Extract the [X, Y] coordinate from the center of the cell holding the provided text.  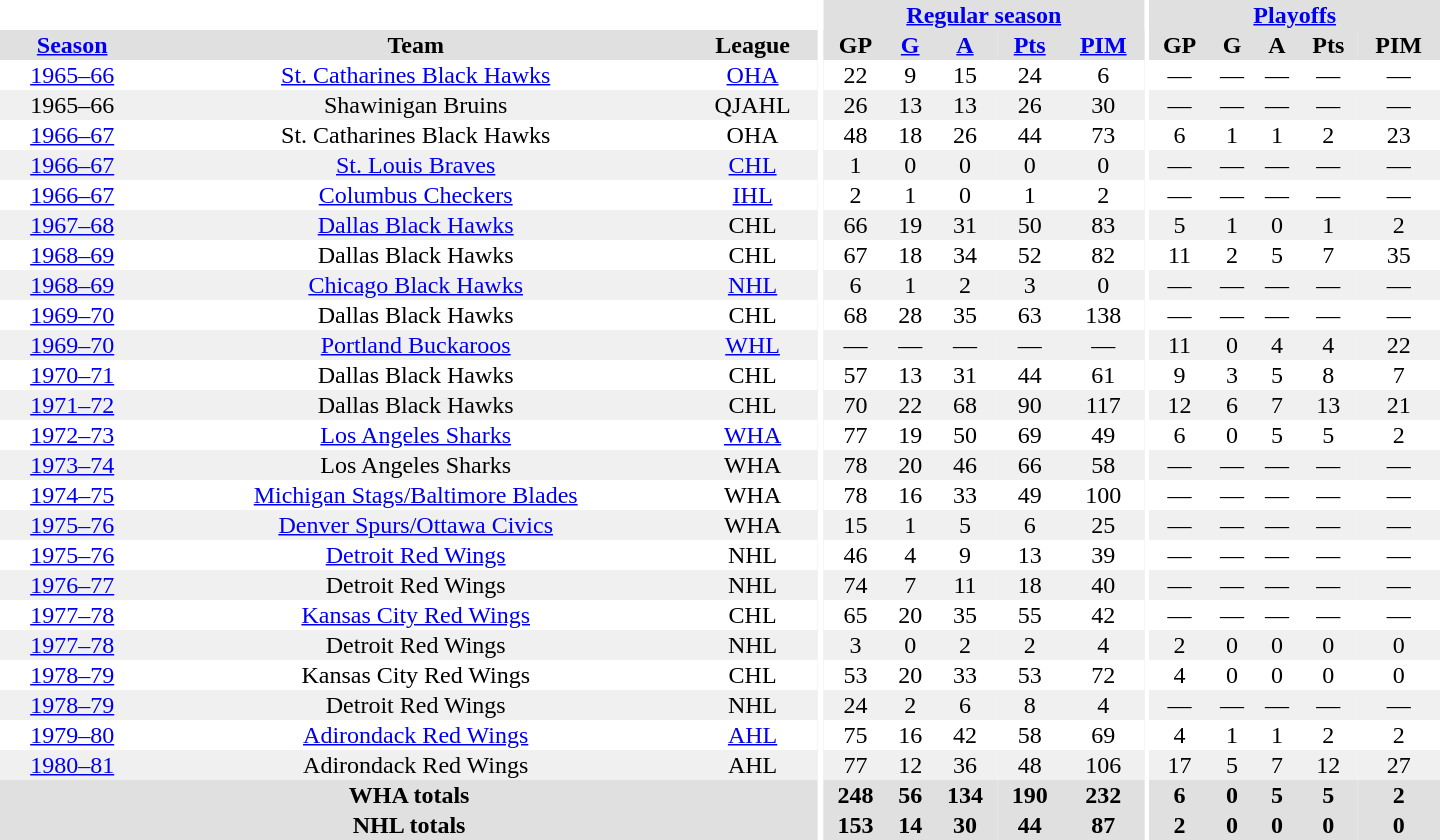
League [752, 45]
1970–71 [72, 375]
1979–80 [72, 735]
52 [1030, 255]
75 [856, 735]
34 [966, 255]
39 [1103, 555]
St. Louis Braves [416, 165]
21 [1398, 405]
70 [856, 405]
Portland Buckaroos [416, 345]
WHA totals [409, 795]
Season [72, 45]
NHL totals [409, 825]
61 [1103, 375]
27 [1398, 765]
1976–77 [72, 585]
1980–81 [72, 765]
87 [1103, 825]
1973–74 [72, 465]
117 [1103, 405]
90 [1030, 405]
73 [1103, 135]
23 [1398, 135]
106 [1103, 765]
IHL [752, 195]
17 [1179, 765]
Denver Spurs/Ottawa Civics [416, 525]
67 [856, 255]
40 [1103, 585]
74 [856, 585]
36 [966, 765]
63 [1030, 315]
14 [910, 825]
65 [856, 615]
82 [1103, 255]
190 [1030, 795]
Michigan Stags/Baltimore Blades [416, 495]
WHL [752, 345]
57 [856, 375]
25 [1103, 525]
248 [856, 795]
55 [1030, 615]
Regular season [984, 15]
1967–68 [72, 225]
Playoffs [1294, 15]
134 [966, 795]
Team [416, 45]
Columbus Checkers [416, 195]
1974–75 [72, 495]
56 [910, 795]
153 [856, 825]
Chicago Black Hawks [416, 285]
1971–72 [72, 405]
1972–73 [72, 435]
Shawinigan Bruins [416, 105]
232 [1103, 795]
138 [1103, 315]
28 [910, 315]
72 [1103, 675]
83 [1103, 225]
100 [1103, 495]
QJAHL [752, 105]
